Identify which cell holds the provided text, then report its (X, Y) central coordinate. 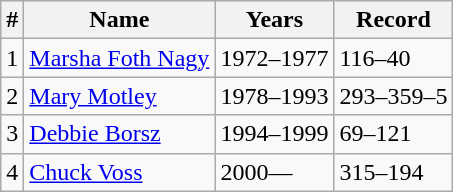
Debbie Borsz (120, 134)
3 (12, 134)
69–121 (394, 134)
Mary Motley (120, 96)
1994–1999 (274, 134)
Record (394, 20)
315–194 (394, 172)
Years (274, 20)
1 (12, 58)
4 (12, 172)
1972–1977 (274, 58)
116–40 (394, 58)
# (12, 20)
Marsha Foth Nagy (120, 58)
2000— (274, 172)
Name (120, 20)
Chuck Voss (120, 172)
2 (12, 96)
1978–1993 (274, 96)
293–359–5 (394, 96)
